Determine the [x, y] coordinate at the center of the cell enclosing the given text.  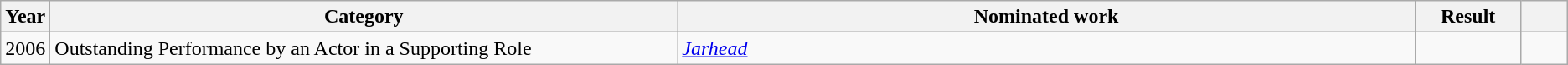
Outstanding Performance by an Actor in a Supporting Role [364, 48]
Jarhead [1047, 48]
Nominated work [1047, 17]
Year [25, 17]
Category [364, 17]
Result [1467, 17]
2006 [25, 48]
